Scan for the cell matching the given text and deliver its [x, y] coordinate at center. 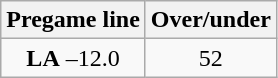
Pregame line [74, 20]
52 [210, 58]
Over/under [210, 20]
LA –12.0 [74, 58]
